Search for the cell housing the specified text and yield its [X, Y] center coordinate. 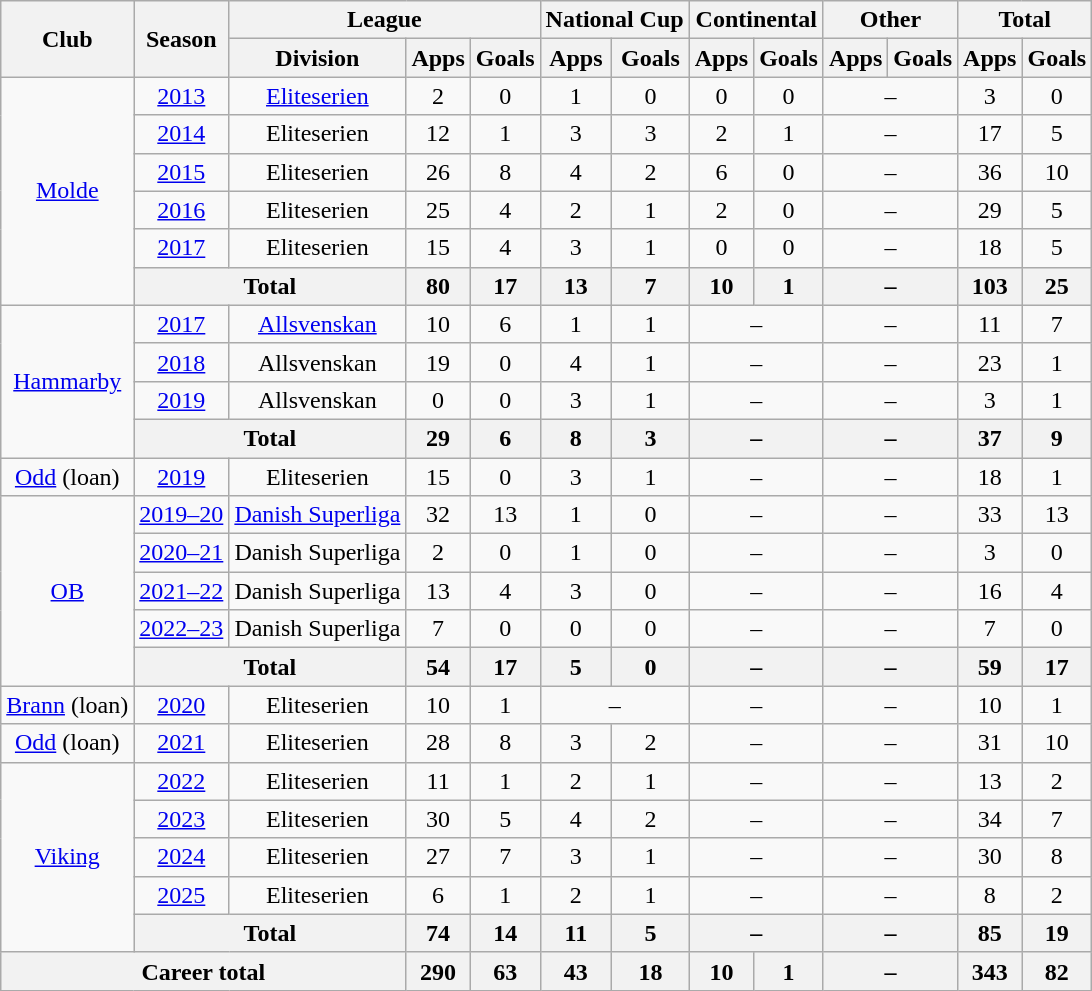
2015 [182, 172]
Continental [756, 20]
85 [990, 933]
Other [890, 20]
Club [68, 39]
343 [990, 971]
59 [990, 667]
54 [438, 667]
2022–23 [182, 629]
36 [990, 172]
9 [1057, 438]
Division [318, 58]
32 [438, 515]
43 [576, 971]
Molde [68, 191]
2021 [182, 743]
2023 [182, 819]
34 [990, 819]
Season [182, 39]
2019–20 [182, 515]
63 [505, 971]
2025 [182, 895]
2024 [182, 857]
OB [68, 591]
2022 [182, 781]
290 [438, 971]
National Cup [614, 20]
37 [990, 438]
2020–21 [182, 553]
2013 [182, 96]
2014 [182, 134]
103 [990, 286]
2018 [182, 362]
League [384, 20]
12 [438, 134]
Viking [68, 857]
26 [438, 172]
82 [1057, 971]
31 [990, 743]
74 [438, 933]
2020 [182, 705]
33 [990, 515]
14 [505, 933]
Brann (loan) [68, 705]
Career total [204, 971]
Hammarby [68, 381]
28 [438, 743]
23 [990, 362]
16 [990, 591]
80 [438, 286]
2021–22 [182, 591]
2016 [182, 210]
27 [438, 857]
